Scan for the cell matching the given text and deliver its (X, Y) coordinate at center. 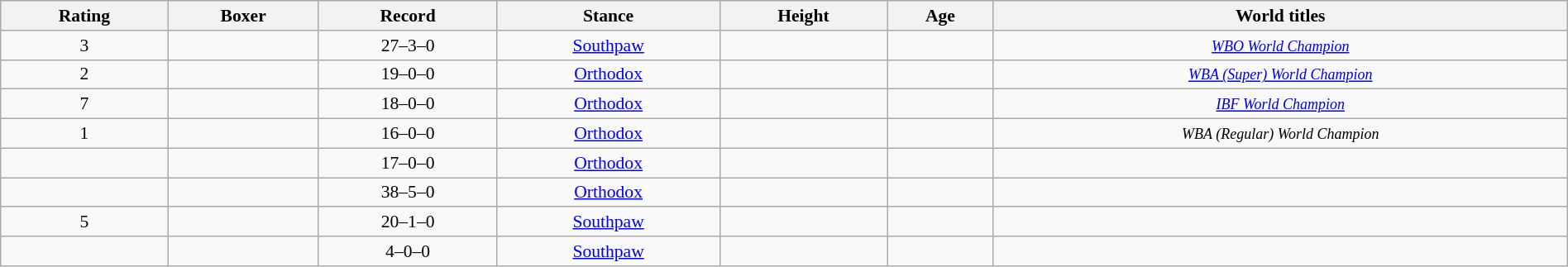
WBA (Regular) World Champion (1280, 134)
38–5–0 (408, 193)
20–1–0 (408, 222)
Age (941, 16)
WBA (Super) World Champion (1280, 74)
16–0–0 (408, 134)
3 (84, 45)
Rating (84, 16)
27–3–0 (408, 45)
5 (84, 222)
Record (408, 16)
Boxer (243, 16)
18–0–0 (408, 104)
1 (84, 134)
4–0–0 (408, 251)
World titles (1280, 16)
Height (803, 16)
19–0–0 (408, 74)
2 (84, 74)
WBO World Champion (1280, 45)
7 (84, 104)
Stance (609, 16)
IBF World Champion (1280, 104)
17–0–0 (408, 163)
